From the cell containing the given text, extract its center point as (X, Y) coordinate. 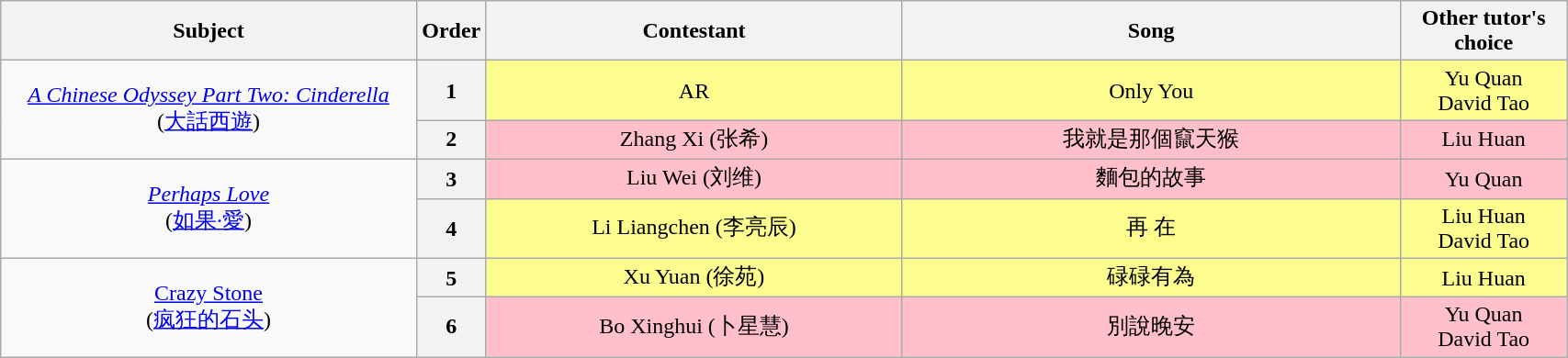
我就是那個竄天猴 (1152, 140)
Perhaps Love(如果·愛) (209, 208)
再 在 (1152, 228)
Song (1152, 31)
Yu Quan (1484, 178)
Liu Wei (刘维) (694, 178)
Contestant (694, 31)
5 (451, 277)
A Chinese Odyssey Part Two: Cinderella(大話西遊) (209, 110)
Xu Yuan (徐苑) (694, 277)
Bo Xinghui (卜星慧) (694, 327)
Liu HuanDavid Tao (1484, 228)
3 (451, 178)
別說晚安 (1152, 327)
Subject (209, 31)
Li Liangchen (李亮辰) (694, 228)
6 (451, 327)
2 (451, 140)
AR (694, 90)
Zhang Xi (张希) (694, 140)
Only You (1152, 90)
麵包的故事 (1152, 178)
Order (451, 31)
1 (451, 90)
碌碌有為 (1152, 277)
4 (451, 228)
Crazy Stone(疯狂的石头) (209, 308)
Other tutor's choice (1484, 31)
